Return the [X, Y] coordinate for the center point of the cell that contains the specified text.  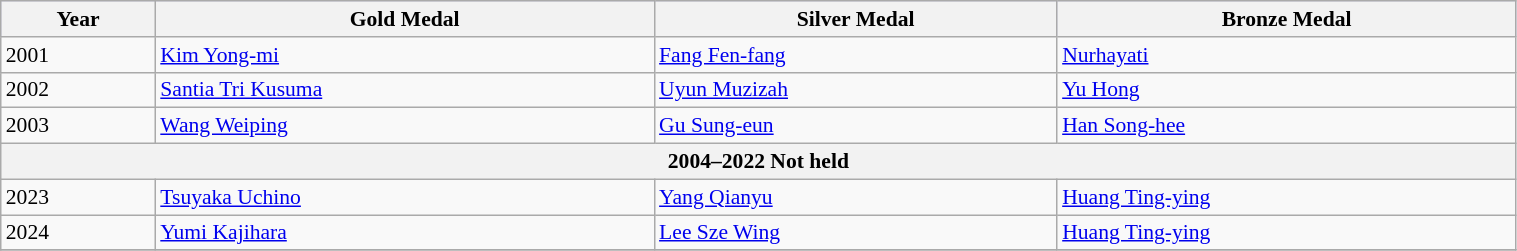
2004–2022 Not held [758, 162]
Han Song-hee [1286, 126]
2001 [78, 55]
2024 [78, 233]
Gu Sung-eun [856, 126]
Silver Medal [856, 19]
Lee Sze Wing [856, 233]
Wang Weiping [404, 126]
Yang Qianyu [856, 197]
Nurhayati [1286, 55]
2002 [78, 90]
Year [78, 19]
2023 [78, 197]
Uyun Muzizah [856, 90]
Gold Medal [404, 19]
2003 [78, 126]
Bronze Medal [1286, 19]
Fang Fen-fang [856, 55]
Yumi Kajihara [404, 233]
Kim Yong-mi [404, 55]
Yu Hong [1286, 90]
Santia Tri Kusuma [404, 90]
Tsuyaka Uchino [404, 197]
